For the text-containing cell, return its midpoint in [x, y] coordinate format. 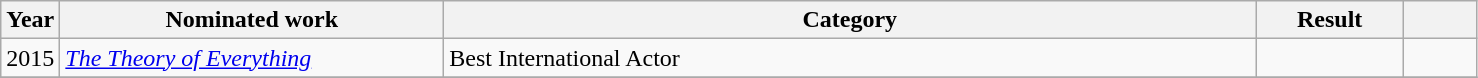
Best International Actor [850, 58]
The Theory of Everything [252, 58]
Nominated work [252, 20]
Year [30, 20]
2015 [30, 58]
Category [850, 20]
Result [1330, 20]
